For the text-containing cell, return its midpoint in (X, Y) coordinate format. 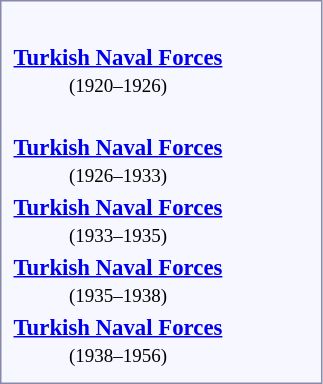
Turkish Naval Forces(1926–1933) (118, 160)
Turkish Naval Forces(1935–1938) (118, 280)
Turkish Naval Forces(1938–1956) (118, 340)
Turkish Naval Forces(1920–1926) (118, 70)
Turkish Naval Forces(1933–1935) (118, 220)
